Find where the given text appears and provide that cell's center as (x, y) coordinate. 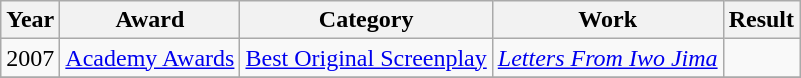
Category (366, 20)
Academy Awards (150, 58)
Letters From Iwo Jima (608, 58)
Year (30, 20)
Result (761, 20)
Award (150, 20)
Work (608, 20)
2007 (30, 58)
Best Original Screenplay (366, 58)
